Return [X, Y] of the center of cell containing provided text 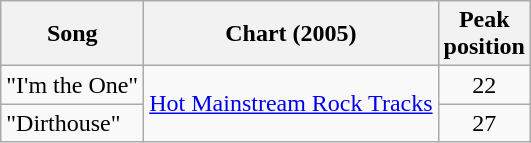
Chart (2005) [291, 34]
"Dirthouse" [72, 123]
Song [72, 34]
27 [484, 123]
"I'm the One" [72, 85]
Hot Mainstream Rock Tracks [291, 104]
Peakposition [484, 34]
22 [484, 85]
